Return (X, Y) of the center of cell containing provided text 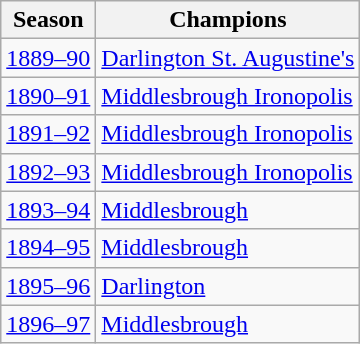
1896–97 (48, 324)
1892–93 (48, 172)
1891–92 (48, 134)
Champions (228, 20)
Season (48, 20)
Darlington (228, 286)
1890–91 (48, 96)
Darlington St. Augustine's (228, 58)
1894–95 (48, 248)
1889–90 (48, 58)
1895–96 (48, 286)
1893–94 (48, 210)
